Pinpoint the cell where the given text exists, returning its (x, y) midpoint coordinate. 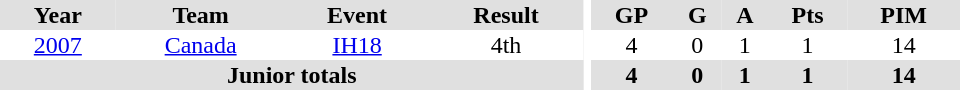
Canada (201, 45)
G (698, 15)
Result (506, 15)
4th (506, 45)
IH18 (358, 45)
A (745, 15)
Team (201, 15)
2007 (58, 45)
Pts (808, 15)
Event (358, 15)
GP (631, 15)
Junior totals (292, 75)
Year (58, 15)
PIM (904, 15)
